Extract the (X, Y) coordinate from the center of the cell holding the provided text.  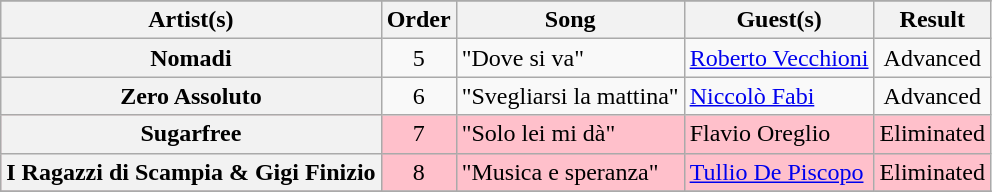
Tullio De Piscopo (779, 172)
Guest(s) (779, 20)
Artist(s) (191, 20)
Song (570, 20)
I Ragazzi di Scampia & Gigi Finizio (191, 172)
Result (932, 20)
"Dove si va" (570, 58)
7 (418, 134)
Zero Assoluto (191, 96)
"Musica e speranza" (570, 172)
Order (418, 20)
5 (418, 58)
"Svegliarsi la mattina" (570, 96)
6 (418, 96)
Roberto Vecchioni (779, 58)
Niccolò Fabi (779, 96)
"Solo lei mi dà" (570, 134)
Nomadi (191, 58)
Flavio Oreglio (779, 134)
8 (418, 172)
Sugarfree (191, 134)
